Return (x, y) of the center of cell containing provided text 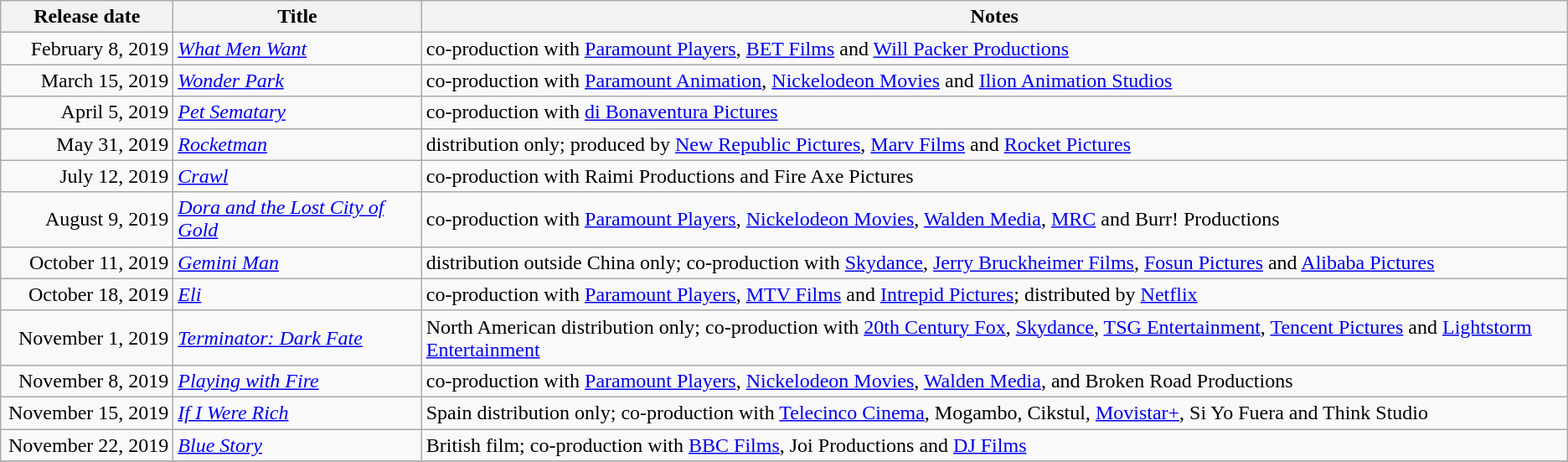
Wonder Park (297, 80)
April 5, 2019 (87, 112)
Release date (87, 17)
Spain distribution only; co-production with Telecinco Cinema, Mogambo, Cikstul, Movistar+, Si Yo Fuera and Think Studio (994, 413)
February 8, 2019 (87, 49)
Title (297, 17)
October 18, 2019 (87, 294)
Crawl (297, 176)
distribution outside China only; co-production with Skydance, Jerry Bruckheimer Films, Fosun Pictures and Alibaba Pictures (994, 262)
Notes (994, 17)
co-production with Raimi Productions and Fire Axe Pictures (994, 176)
Eli (297, 294)
co-production with Paramount Animation, Nickelodeon Movies and Ilion Animation Studios (994, 80)
What Men Want (297, 49)
Gemini Man (297, 262)
Blue Story (297, 445)
co-production with di Bonaventura Pictures (994, 112)
Pet Sematary (297, 112)
co-production with Paramount Players, BET Films and Will Packer Productions (994, 49)
October 11, 2019 (87, 262)
November 15, 2019 (87, 413)
November 22, 2019 (87, 445)
May 31, 2019 (87, 144)
North American distribution only; co-production with 20th Century Fox, Skydance, TSG Entertainment, Tencent Pictures and Lightstorm Entertainment (994, 337)
Terminator: Dark Fate (297, 337)
British film; co-production with BBC Films, Joi Productions and DJ Films (994, 445)
March 15, 2019 (87, 80)
co-production with Paramount Players, Nickelodeon Movies, Walden Media, MRC and Burr! Productions (994, 220)
If I Were Rich (297, 413)
distribution only; produced by New Republic Pictures, Marv Films and Rocket Pictures (994, 144)
co-production with Paramount Players, Nickelodeon Movies, Walden Media, and Broken Road Productions (994, 381)
November 8, 2019 (87, 381)
July 12, 2019 (87, 176)
Playing with Fire (297, 381)
co-production with Paramount Players, MTV Films and Intrepid Pictures; distributed by Netflix (994, 294)
August 9, 2019 (87, 220)
Dora and the Lost City of Gold (297, 220)
Rocketman (297, 144)
November 1, 2019 (87, 337)
